Locate the cell with the specified text and output its [x, y] center coordinate. 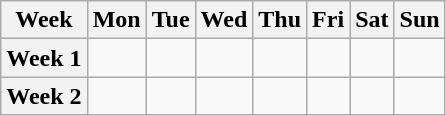
Tue [170, 20]
Sun [420, 20]
Week [44, 20]
Week 2 [44, 96]
Thu [280, 20]
Fri [328, 20]
Wed [224, 20]
Week 1 [44, 58]
Mon [116, 20]
Sat [372, 20]
